Search for the cell housing the specified text and yield its (X, Y) center coordinate. 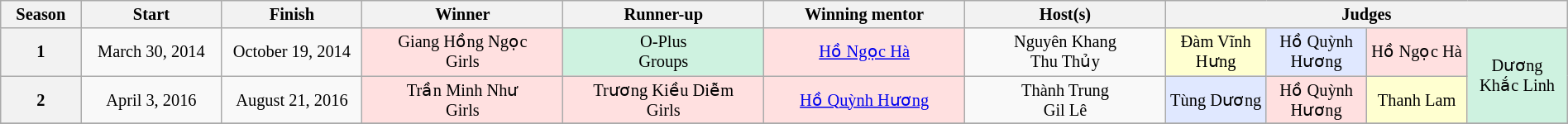
Thanh Lam (1416, 100)
2 (41, 100)
Thành TrungGil Lê (1065, 100)
October 19, 2014 (292, 52)
O-PlusGroups (663, 52)
Start (151, 14)
Runner-up (663, 14)
Winner (463, 14)
Tùng Dương (1216, 100)
April 3, 2016 (151, 100)
March 30, 2014 (151, 52)
Judges (1366, 14)
Finish (292, 14)
Nguyên KhangThu Thủy (1065, 52)
Trần Minh NhưGirls (463, 100)
Host(s) (1065, 14)
Dương Khắc Linh (1518, 76)
Giang Hồng NgọcGirls (463, 52)
Winning mentor (865, 14)
1 (41, 52)
Trương Kiều DiễmGirls (663, 100)
Season (41, 14)
Đàm Vĩnh Hưng (1216, 52)
August 21, 2016 (292, 100)
